Pinpoint the cell where the given text exists, returning its (X, Y) midpoint coordinate. 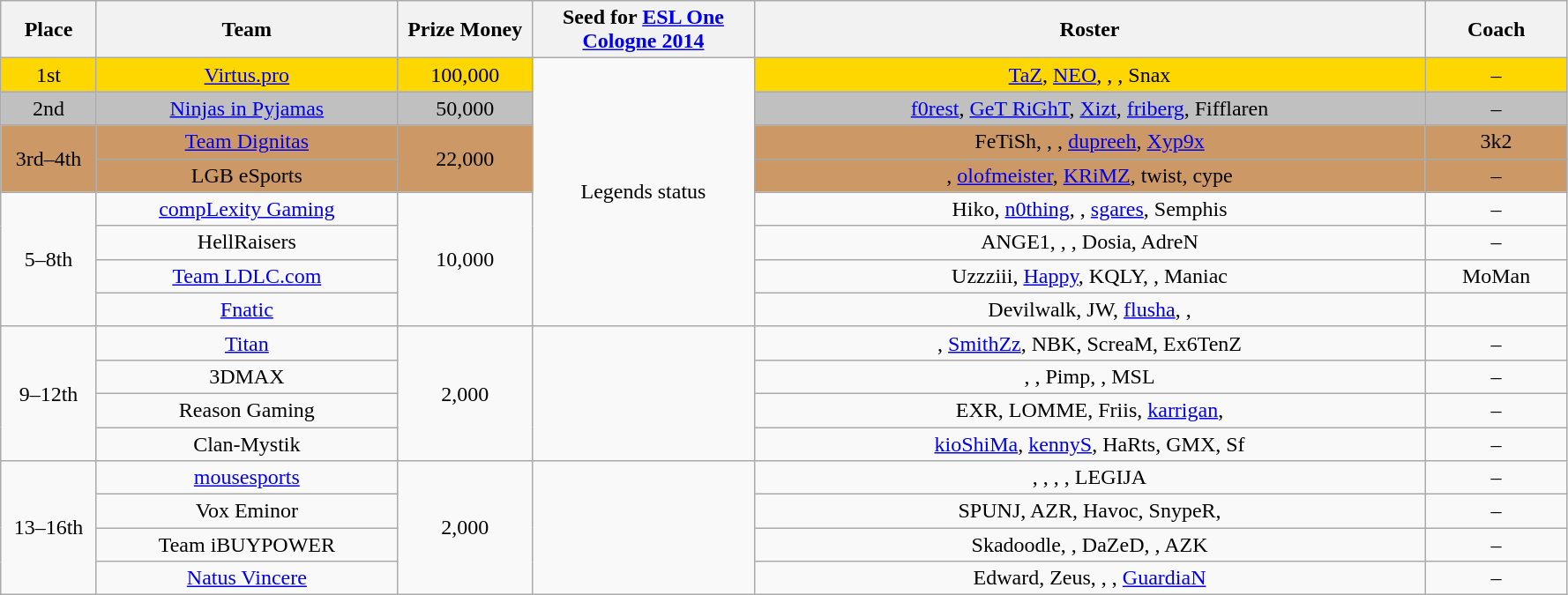
Clan-Mystik (247, 443)
3k2 (1496, 142)
EXR, LOMME, Friis, karrigan, (1090, 410)
Fnatic (247, 309)
compLexity Gaming (247, 209)
Prize Money (465, 30)
Legends status (644, 192)
TaZ, NEO, , , Snax (1090, 75)
Hiko, n0thing, , sgares, Semphis (1090, 209)
22,000 (465, 159)
50,000 (465, 108)
5–8th (49, 259)
kioShiMa, kennyS, HaRts, GMX, Sf (1090, 443)
Natus Vincere (247, 578)
Reason Gaming (247, 410)
Team (247, 30)
Skadoodle, , DaZeD, , AZK (1090, 545)
, olofmeister, KRiMZ, twist, cype (1090, 175)
Uzzziii, Happy, KQLY, , Maniac (1090, 276)
Team LDLC.com (247, 276)
FeTiSh, , , dupreeh, Xyp9x (1090, 142)
Team Dignitas (247, 142)
13–16th (49, 528)
Roster (1090, 30)
Vox Eminor (247, 511)
2nd (49, 108)
Ninjas in Pyjamas (247, 108)
Virtus.pro (247, 75)
Devilwalk, JW, flusha, , (1090, 309)
Titan (247, 343)
Team iBUYPOWER (247, 545)
ANGE1, , , Dosia, AdreN (1090, 242)
MoMan (1496, 276)
, SmithZz, NBK, ScreaM, Ex6TenZ (1090, 343)
mousesports (247, 478)
Seed for ESL One Cologne 2014 (644, 30)
, , Pimp, , MSL (1090, 376)
Edward, Zeus, , , GuardiaN (1090, 578)
HellRaisers (247, 242)
9–12th (49, 393)
Coach (1496, 30)
Place (49, 30)
3rd–4th (49, 159)
1st (49, 75)
10,000 (465, 259)
100,000 (465, 75)
, , , , LEGIJA (1090, 478)
SPUNJ, AZR, Havoc, SnypeR, (1090, 511)
LGB eSports (247, 175)
f0rest, GeT RiGhT, Xizt, friberg, Fifflaren (1090, 108)
3DMAX (247, 376)
